Output the [x, y] coordinate of the center of the cell containing the given text.  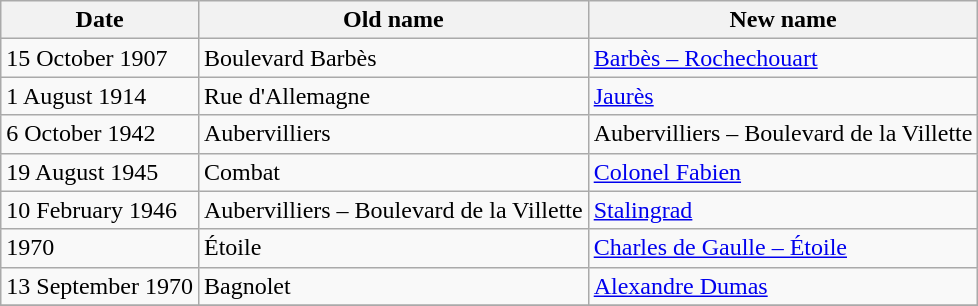
Charles de Gaulle – Étoile [783, 248]
13 September 1970 [100, 286]
Stalingrad [783, 210]
Aubervilliers [393, 134]
1970 [100, 248]
Boulevard Barbès [393, 58]
Colonel Fabien [783, 172]
19 August 1945 [100, 172]
Alexandre Dumas [783, 286]
Old name [393, 20]
Bagnolet [393, 286]
Rue d'Allemagne [393, 96]
Jaurès [783, 96]
6 October 1942 [100, 134]
10 February 1946 [100, 210]
Date [100, 20]
15 October 1907 [100, 58]
Combat [393, 172]
Barbès – Rochechouart [783, 58]
Étoile [393, 248]
1 August 1914 [100, 96]
New name [783, 20]
